Search for the cell housing the specified text and yield its [x, y] center coordinate. 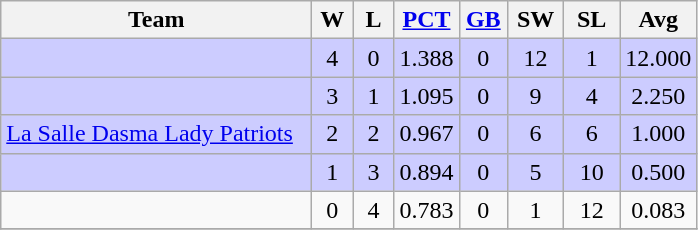
W [332, 20]
0.083 [658, 210]
GB [484, 20]
L [374, 20]
5 [536, 172]
1.095 [426, 96]
0.500 [658, 172]
1.000 [658, 134]
SL [592, 20]
PCT [426, 20]
SW [536, 20]
12.000 [658, 58]
10 [592, 172]
Avg [658, 20]
0.783 [426, 210]
2.250 [658, 96]
La Salle Dasma Lady Patriots [156, 134]
9 [536, 96]
0.967 [426, 134]
1.388 [426, 58]
Team [156, 20]
0.894 [426, 172]
